Scan for the cell matching the given text and deliver its [x, y] coordinate at center. 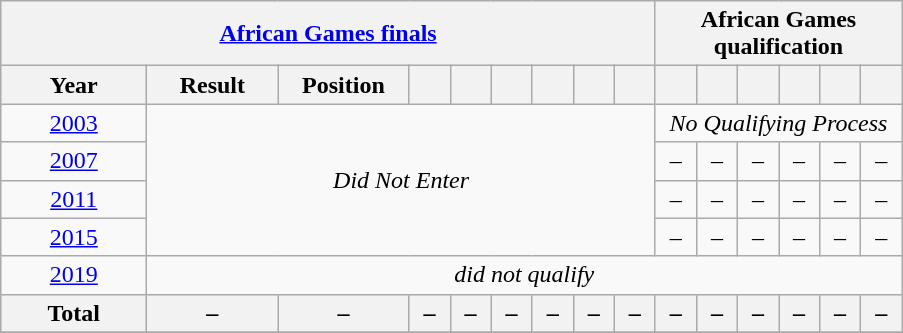
2015 [74, 237]
2003 [74, 123]
African Games finals [328, 34]
Result [212, 85]
did not qualify [524, 275]
2019 [74, 275]
African Gamesqualification [778, 34]
Year [74, 85]
2007 [74, 161]
2011 [74, 199]
Total [74, 313]
No Qualifying Process [778, 123]
Did Not Enter [401, 180]
Position [344, 85]
